Provide the [x, y] coordinate of the cell's center where the given text is located.  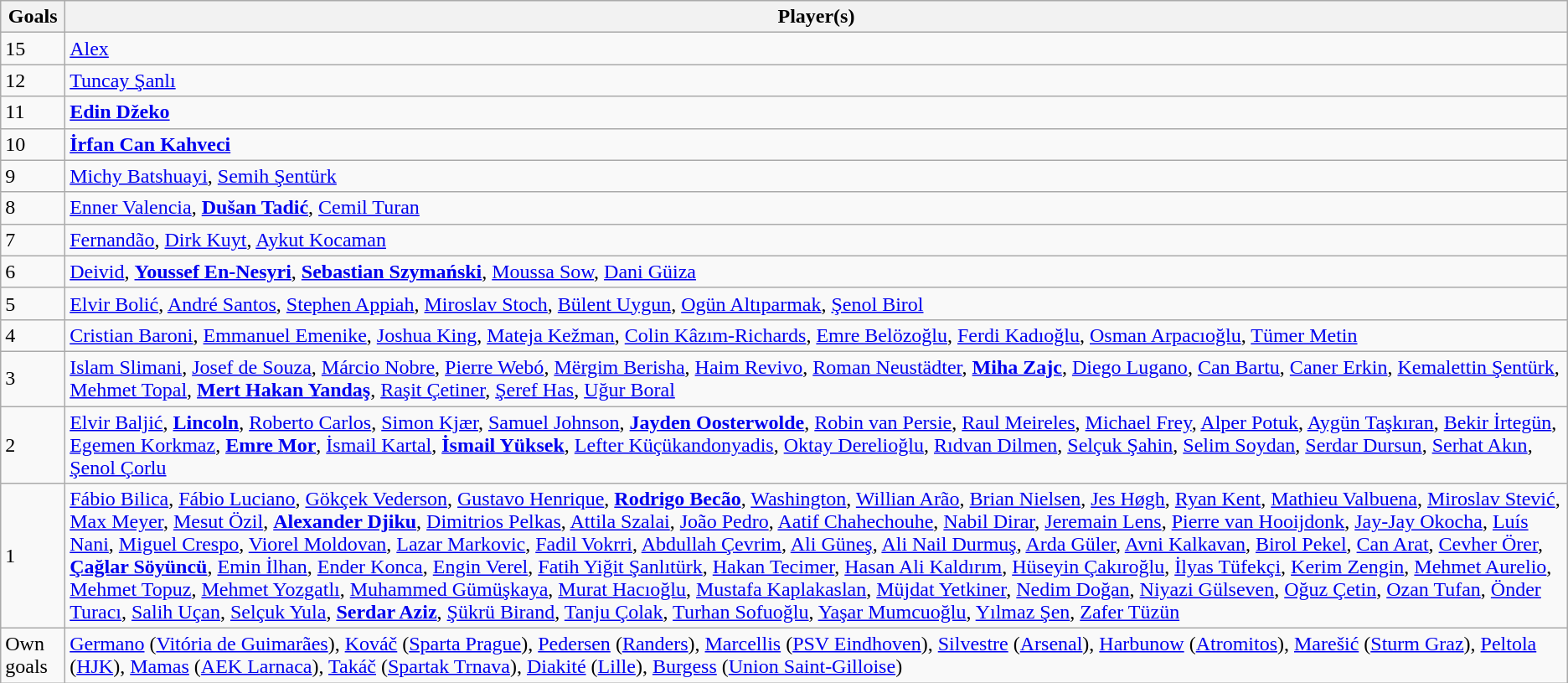
9 [34, 176]
3 [34, 379]
Cristian Baroni, Emmanuel Emenike, Joshua King, Mateja Kežman, Colin Kâzım-Richards, Emre Belözoğlu, Ferdi Kadıoğlu, Osman Arpacıoğlu, Tümer Metin [817, 335]
4 [34, 335]
8 [34, 208]
Alex [817, 49]
Edin Džeko [817, 112]
Own goals [34, 655]
1 [34, 556]
12 [34, 80]
Fernandão, Dirk Kuyt, Aykut Kocaman [817, 240]
Michy Batshuayi, Semih Şentürk [817, 176]
7 [34, 240]
Enner Valencia, Dušan Tadić, Cemil Turan [817, 208]
10 [34, 144]
5 [34, 303]
Deivid, Youssef En-Nesyri, Sebastian Szymański, Moussa Sow, Dani Güiza [817, 272]
Tuncay Şanlı [817, 80]
Elvir Bolić, André Santos, Stephen Appiah, Miroslav Stoch, Bülent Uygun, Ogün Altıparmak, Şenol Birol [817, 303]
Goals [34, 17]
2 [34, 444]
İrfan Can Kahveci [817, 144]
15 [34, 49]
11 [34, 112]
6 [34, 272]
Player(s) [817, 17]
